Detect which cell encompasses the target text, then output its [X, Y] center coordinate. 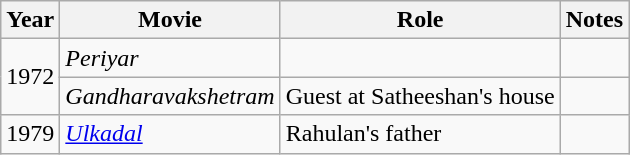
Gandharavakshetram [170, 96]
Movie [170, 20]
Periyar [170, 58]
Rahulan's father [420, 134]
1979 [30, 134]
Role [420, 20]
1972 [30, 77]
Ulkadal [170, 134]
Notes [594, 20]
Guest at Satheeshan's house [420, 96]
Year [30, 20]
